Return [X, Y] of the center of cell containing provided text 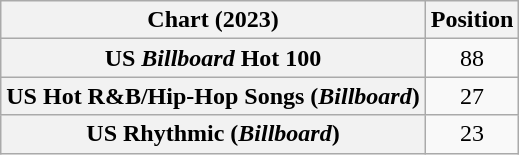
Chart (2023) [213, 20]
88 [472, 58]
27 [472, 96]
US Billboard Hot 100 [213, 58]
23 [472, 134]
US Rhythmic (Billboard) [213, 134]
US Hot R&B/Hip-Hop Songs (Billboard) [213, 96]
Position [472, 20]
